Pinpoint the cell where the given text exists, returning its [X, Y] midpoint coordinate. 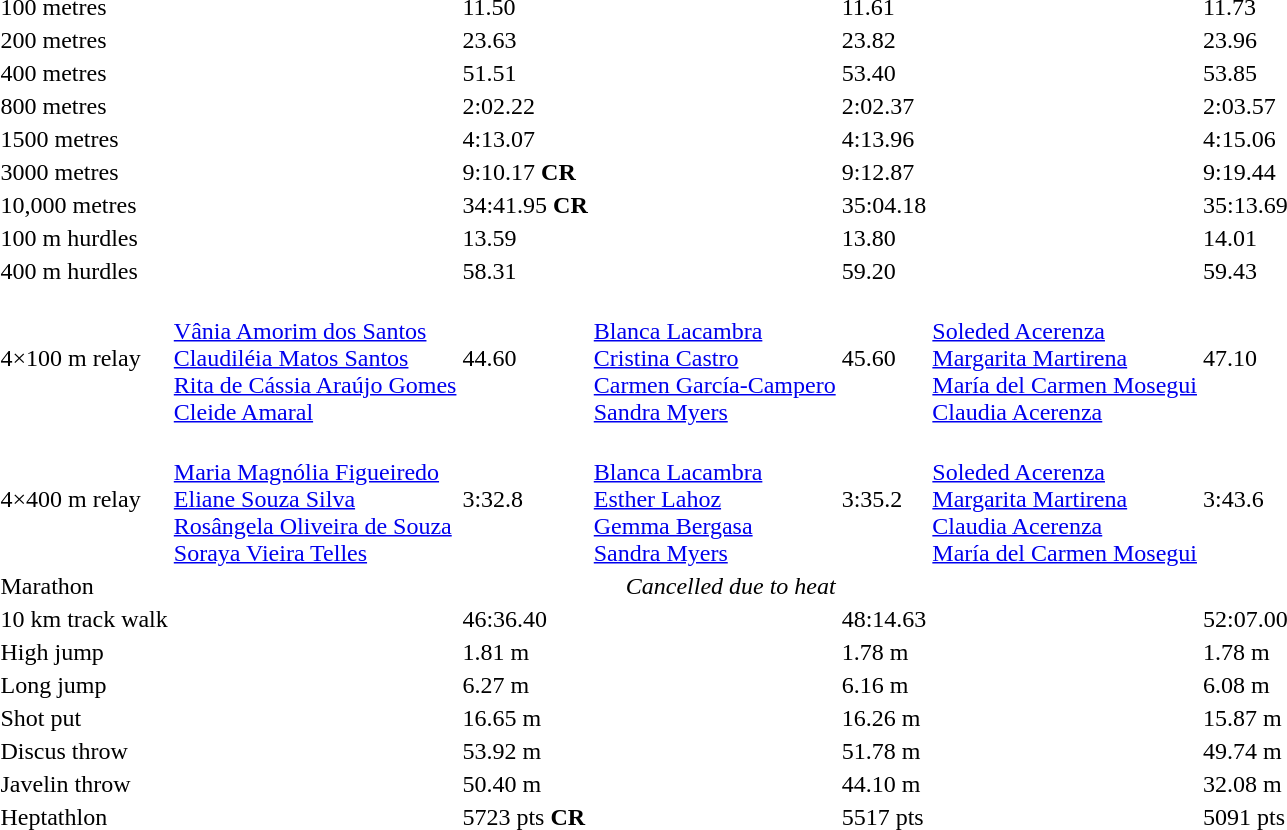
46:36.40 [525, 619]
3:32.8 [525, 499]
53.92 m [525, 751]
59.20 [884, 271]
Blanca LacambraEsther LahozGemma BergasaSandra Myers [714, 499]
50.40 m [525, 784]
44.60 [525, 358]
2:02.37 [884, 106]
3:35.2 [884, 499]
16.26 m [884, 718]
Soleded AcerenzaMargarita MartirenaClaudia AcerenzaMaría del Carmen Mosegui [1065, 499]
Vânia Amorim dos SantosClaudiléia Matos SantosRita de Cássia Araújo GomesCleide Amaral [315, 358]
6.27 m [525, 685]
23.63 [525, 40]
Soleded AcerenzaMargarita MartirenaMaría del Carmen MoseguiClaudia Acerenza [1065, 358]
6.16 m [884, 685]
53.40 [884, 73]
13.80 [884, 238]
2:02.22 [525, 106]
35:04.18 [884, 205]
45.60 [884, 358]
1.78 m [884, 652]
48:14.63 [884, 619]
44.10 m [884, 784]
9:10.17 CR [525, 172]
51.51 [525, 73]
4:13.07 [525, 139]
34:41.95 CR [525, 205]
Maria Magnólia FigueiredoEliane Souza SilvaRosângela Oliveira de SouzaSoraya Vieira Telles [315, 499]
9:12.87 [884, 172]
1.81 m [525, 652]
13.59 [525, 238]
16.65 m [525, 718]
51.78 m [884, 751]
4:13.96 [884, 139]
Blanca LacambraCristina CastroCarmen García-CamperoSandra Myers [714, 358]
23.82 [884, 40]
58.31 [525, 271]
